Pinpoint the cell where the given text exists, returning its (X, Y) midpoint coordinate. 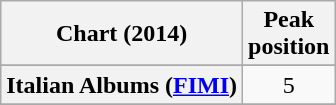
Italian Albums (FIMI) (122, 85)
Chart (2014) (122, 34)
Peakposition (289, 34)
5 (289, 85)
